Output the (x, y) coordinate of the center of the cell containing the given text.  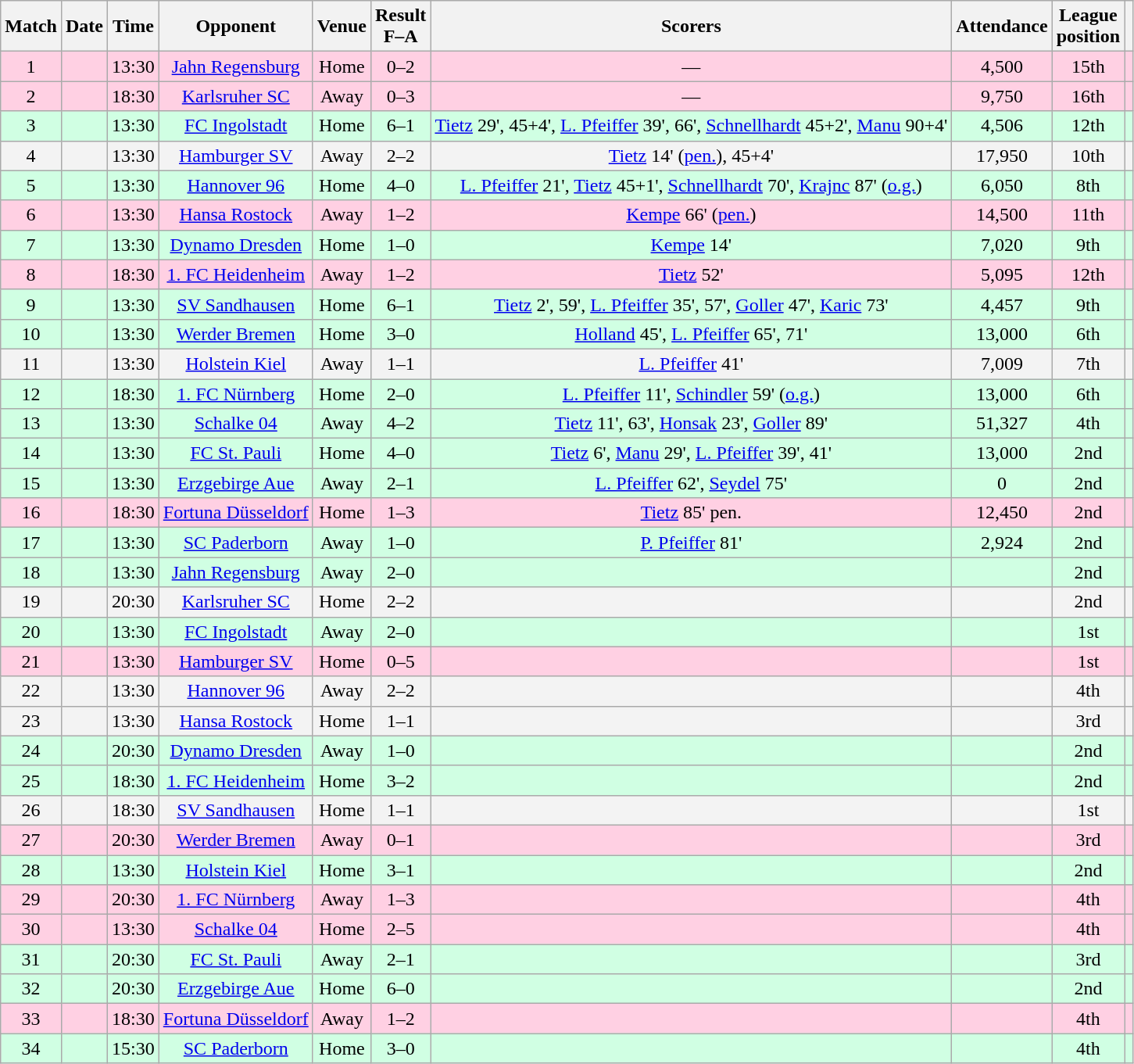
Opponent (236, 27)
15th (1088, 66)
Leagueposition (1088, 27)
L. Pfeiffer 21', Tietz 45+1', Schnellhardt 70', Krajnc 87' (o.g.) (691, 185)
19 (31, 602)
10 (31, 334)
16th (1088, 96)
0 (1002, 483)
3 (31, 126)
15:30 (134, 1048)
ResultF–A (400, 27)
7th (1088, 364)
15 (31, 483)
4–2 (400, 424)
Tietz 14' (pen.), 45+4' (691, 156)
14,500 (1002, 215)
0–5 (400, 661)
4,457 (1002, 304)
31 (31, 959)
23 (31, 721)
12 (31, 393)
2 (31, 96)
7,009 (1002, 364)
21 (31, 661)
3–2 (400, 780)
Tietz 52' (691, 274)
6,050 (1002, 185)
9 (31, 304)
51,327 (1002, 424)
0–1 (400, 840)
4,500 (1002, 66)
6 (31, 215)
P. Pfeiffer 81' (691, 543)
5,095 (1002, 274)
20 (31, 632)
2,924 (1002, 543)
33 (31, 1019)
30 (31, 930)
11th (1088, 215)
7,020 (1002, 245)
17,950 (1002, 156)
2–5 (400, 930)
25 (31, 780)
4 (31, 156)
16 (31, 513)
13 (31, 424)
5 (31, 185)
Scorers (691, 27)
4,506 (1002, 126)
Tietz 11', 63', Honsak 23', Goller 89' (691, 424)
6–0 (400, 989)
Time (134, 27)
8 (31, 274)
27 (31, 840)
9,750 (1002, 96)
L. Pfeiffer 62', Seydel 75' (691, 483)
8th (1088, 185)
Venue (342, 27)
L. Pfeiffer 11', Schindler 59' (o.g.) (691, 393)
Tietz 29', 45+4', L. Pfeiffer 39', 66', Schnellhardt 45+2', Manu 90+4' (691, 126)
22 (31, 691)
29 (31, 900)
18 (31, 572)
3–1 (400, 870)
24 (31, 751)
Tietz 2', 59', L. Pfeiffer 35', 57', Goller 47', Karic 73' (691, 304)
Kempe 66' (pen.) (691, 215)
Tietz 85' pen. (691, 513)
28 (31, 870)
1 (31, 66)
26 (31, 810)
Attendance (1002, 27)
10th (1088, 156)
32 (31, 989)
0–3 (400, 96)
7 (31, 245)
Match (31, 27)
14 (31, 453)
Kempe 14' (691, 245)
L. Pfeiffer 41' (691, 364)
Holland 45', L. Pfeiffer 65', 71' (691, 334)
12,450 (1002, 513)
11 (31, 364)
34 (31, 1048)
Tietz 6', Manu 29', L. Pfeiffer 39', 41' (691, 453)
0–2 (400, 66)
Date (84, 27)
17 (31, 543)
